Search for the cell housing the specified text and yield its (x, y) center coordinate. 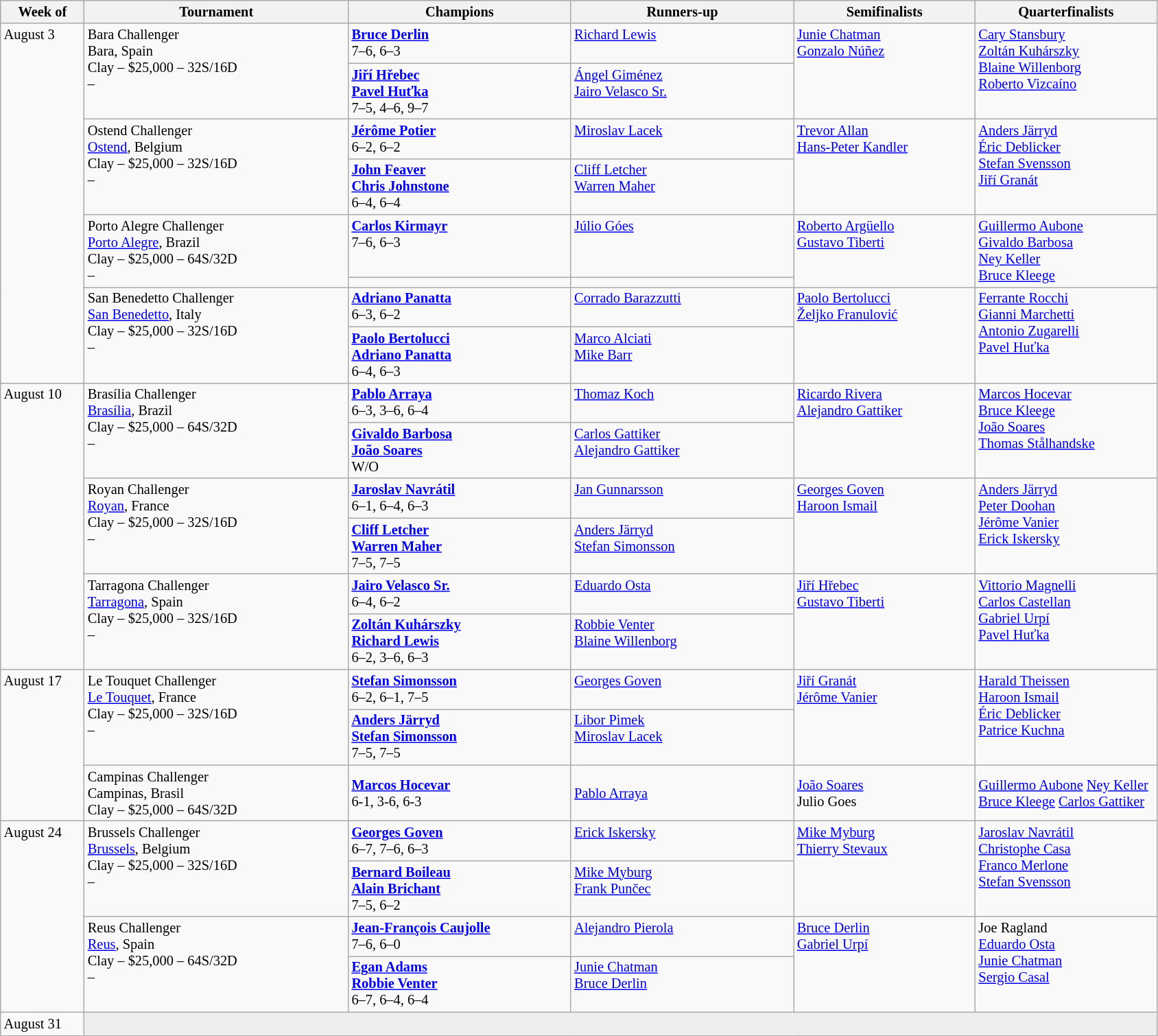
Jean-François Caujolle 7–6, 6–0 (460, 937)
Vittorio Magnelli Carlos Castellan Gabriel Urpí Pavel Huťka (1066, 622)
Ángel Giménez Jairo Velasco Sr. (682, 91)
Trevor Allan Hans-Peter Kandler (885, 166)
Marcos Hocevar Bruce Kleege João Soares Thomas Stålhandske (1066, 431)
Robbie Venter Blaine Willenborg (682, 641)
Brasília Challenger Brasília, BrazilClay – $25,000 – 64S/32D – (217, 431)
Cliff Letcher Warren Maher (682, 187)
Champions (460, 12)
Mike Myburg Frank Punčec (682, 888)
Bruce Derlin 7–6, 6–3 (460, 43)
Cary Stansbury Zoltán Kuhárszky Blaine Willenborg Roberto Vizcaíno (1066, 71)
Paolo Bertolucci Adriano Panatta6–4, 6–3 (460, 355)
Thomaz Koch (682, 403)
Erick Iskersky (682, 840)
Stefan Simonsson 6–2, 6–1, 7–5 (460, 690)
Guillermo Aubone Givaldo Barbosa Ney Keller Bruce Kleege (1066, 251)
Anders Järryd Éric Deblicker Stefan Svensson Jiří Granát (1066, 166)
Porto Alegre Challenger Porto Alegre, BrazilClay – $25,000 – 64S/32D – (217, 251)
Anders Järryd Stefan Simonsson7–5, 7–5 (460, 737)
Georges Goven (682, 690)
Richard Lewis (682, 43)
August 10 (43, 526)
Jiří Granát Jérôme Vanier (885, 718)
Harald Theissen Haroon Ismail Éric Deblicker Patrice Kuchna (1066, 718)
Brussels Challenger Brussels, BelgiumClay – $25,000 – 32S/16D – (217, 869)
August 17 (43, 745)
Joe Ragland Eduardo Osta Junie Chatman Sergio Casal (1066, 965)
Paolo Bertolucci Željko Franulović (885, 335)
Roberto Argüello Gustavo Tiberti (885, 251)
Carlos Gattiker Alejandro Gattiker (682, 450)
Runners-up (682, 12)
Guillermo Aubone Ney Keller Bruce Kleege Carlos Gattiker (1066, 793)
João Soares Julio Goes (885, 793)
Georges Goven Haroon Ismail (885, 526)
Jan Gunnarsson (682, 498)
Carlos Kirmayr 7–6, 6–3 (460, 246)
Junie Chatman Bruce Derlin (682, 984)
Alejandro Pierola (682, 937)
Junie Chatman Gonzalo Núñez (885, 71)
Miroslav Lacek (682, 139)
Júlio Góes (682, 246)
Georges Goven 6–7, 7–6, 6–3 (460, 840)
Anders Järryd Peter Doohan Jérôme Vanier Erick Iskersky (1066, 526)
San Benedetto Challenger San Benedetto, ItalyClay – $25,000 – 32S/16D – (217, 335)
Libor Pimek Miroslav Lacek (682, 737)
Adriano Panatta 6–3, 6–2 (460, 307)
Cliff Letcher Warren Maher7–5, 7–5 (460, 546)
Jiří Hřebec Pavel Huťka7–5, 4–6, 9–7 (460, 91)
Ricardo Rivera Alejandro Gattiker (885, 431)
August 3 (43, 203)
Week of (43, 12)
Bara Challenger Bara, SpainClay – $25,000 – 32S/16D – (217, 71)
Egan Adams Robbie Venter6–7, 6–4, 6–4 (460, 984)
Pablo Arraya (682, 793)
Le Touquet Challenger Le Touquet, FranceClay – $25,000 – 32S/16D – (217, 718)
Jairo Velasco Sr. 6–4, 6–2 (460, 593)
Mike Myburg Thierry Stevaux (885, 869)
Quarterfinalists (1066, 12)
Campinas ChallengerCampinas, BrasilClay – $25,000 – 64S/32D (217, 793)
Jaroslav Navrátil 6–1, 6–4, 6–3 (460, 498)
Semifinalists (885, 12)
Pablo Arraya 6–3, 3–6, 6–4 (460, 403)
Tournament (217, 12)
Ostend Challenger Ostend, BelgiumClay – $25,000 – 32S/16D – (217, 166)
Bernard Boileau Alain Brichant7–5, 6–2 (460, 888)
Marco Alciati Mike Barr (682, 355)
Marcos Hocevar6-1, 3-6, 6-3 (460, 793)
Tarragona Challenger Tarragona, SpainClay – $25,000 – 32S/16D – (217, 622)
Corrado Barazzutti (682, 307)
August 24 (43, 917)
Royan Challenger Royan, FranceClay – $25,000 – 32S/16D – (217, 526)
Ferrante Rocchi Gianni Marchetti Antonio Zugarelli Pavel Huťka (1066, 335)
Anders Järryd Stefan Simonsson (682, 546)
Jérôme Potier 6–2, 6–2 (460, 139)
Jiří Hřebec Gustavo Tiberti (885, 622)
Eduardo Osta (682, 593)
Reus Challenger Reus, SpainClay – $25,000 – 64S/32D – (217, 965)
Jaroslav Navrátil Christophe Casa Franco Merlone Stefan Svensson (1066, 869)
Givaldo Barbosa João Soares W/O (460, 450)
John Feaver Chris Johnstone6–4, 6–4 (460, 187)
Zoltán Kuhárszky Richard Lewis6–2, 3–6, 6–3 (460, 641)
Bruce Derlin Gabriel Urpí (885, 965)
August 31 (43, 1024)
